Detect which cell encompasses the target text, then output its (X, Y) center coordinate. 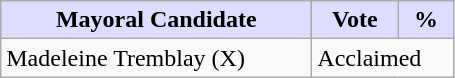
Acclaimed (383, 58)
% (426, 20)
Vote (355, 20)
Madeleine Tremblay (X) (156, 58)
Mayoral Candidate (156, 20)
